From the cell containing the given text, extract its center point as [x, y] coordinate. 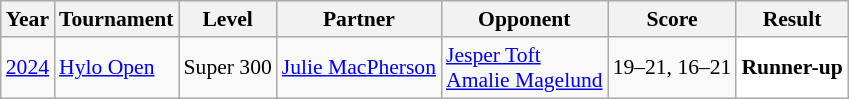
Level [228, 19]
Hylo Open [116, 68]
Julie MacPherson [359, 68]
Jesper Toft Amalie Magelund [524, 68]
Year [28, 19]
Super 300 [228, 68]
2024 [28, 68]
Runner-up [792, 68]
Result [792, 19]
Score [672, 19]
Opponent [524, 19]
Partner [359, 19]
19–21, 16–21 [672, 68]
Tournament [116, 19]
